From the cell containing the given text, extract its center point as [x, y] coordinate. 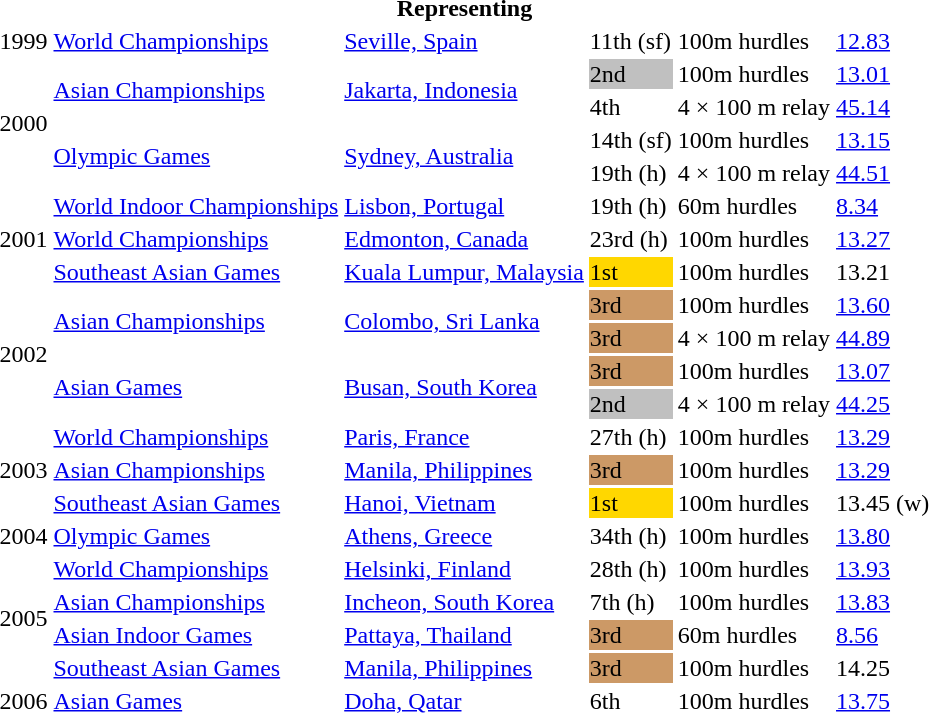
Jakarta, Indonesia [464, 90]
Hanoi, Vietnam [464, 503]
Seville, Spain [464, 41]
7th (h) [630, 602]
4th [630, 107]
Busan, South Korea [464, 388]
11th (sf) [630, 41]
Paris, France [464, 437]
Sydney, Australia [464, 156]
Pattaya, Thailand [464, 635]
Incheon, South Korea [464, 602]
Colombo, Sri Lanka [464, 322]
34th (h) [630, 536]
Asian Games [196, 388]
World Indoor Championships [196, 206]
Kuala Lumpur, Malaysia [464, 272]
27th (h) [630, 437]
23rd (h) [630, 239]
Edmonton, Canada [464, 239]
28th (h) [630, 569]
Asian Indoor Games [196, 635]
Athens, Greece [464, 536]
Lisbon, Portugal [464, 206]
Helsinki, Finland [464, 569]
14th (sf) [630, 140]
